Determine the (X, Y) coordinate at the center of the cell enclosing the given text.  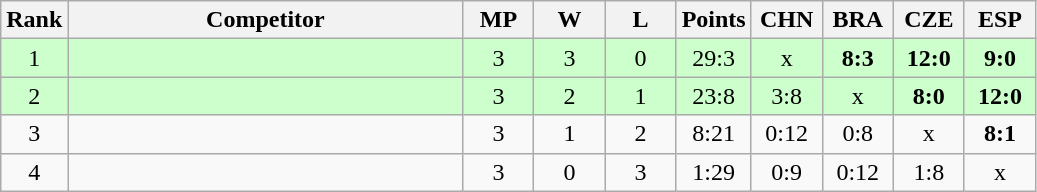
8:1 (1000, 134)
9:0 (1000, 58)
Rank (34, 20)
1:8 (928, 172)
BRA (858, 20)
Competitor (266, 20)
0:8 (858, 134)
L (640, 20)
1:29 (714, 172)
ESP (1000, 20)
W (570, 20)
8:0 (928, 96)
8:21 (714, 134)
CHN (786, 20)
3:8 (786, 96)
29:3 (714, 58)
MP (498, 20)
0:9 (786, 172)
CZE (928, 20)
8:3 (858, 58)
4 (34, 172)
23:8 (714, 96)
Points (714, 20)
